Pinpoint the cell where the given text exists, returning its (x, y) midpoint coordinate. 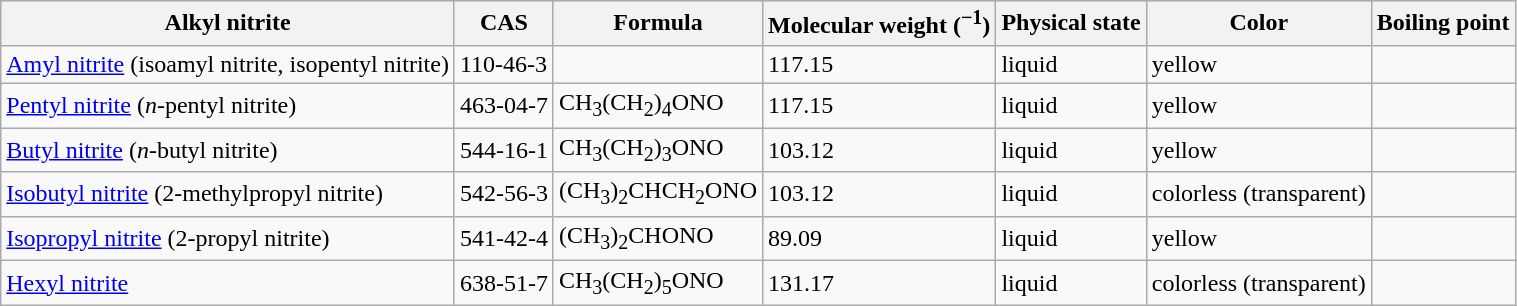
Butyl nitrite (n-butyl nitrite) (228, 150)
89.09 (880, 238)
Hexyl nitrite (228, 283)
CH3(CH2)3ONO (658, 150)
542-56-3 (504, 194)
463-04-7 (504, 105)
Pentyl nitrite (n-pentyl nitrite) (228, 105)
Boiling point (1443, 24)
638-51-7 (504, 283)
Alkyl nitrite (228, 24)
Isopropyl nitrite (2-propyl nitrite) (228, 238)
541-42-4 (504, 238)
Formula (658, 24)
Physical state (1071, 24)
Amyl nitrite (isoamyl nitrite, isopentyl nitrite) (228, 64)
CH3(CH2)5ONO (658, 283)
(CH3)2CHONO (658, 238)
CH3(CH2)4ONO (658, 105)
110-46-3 (504, 64)
CAS (504, 24)
544-16-1 (504, 150)
(CH3)2CHCH2ONO (658, 194)
Color (1258, 24)
Isobutyl nitrite (2-methylpropyl nitrite) (228, 194)
Molecular weight (−1) (880, 24)
131.17 (880, 283)
